For the text-containing cell, return its midpoint in [X, Y] coordinate format. 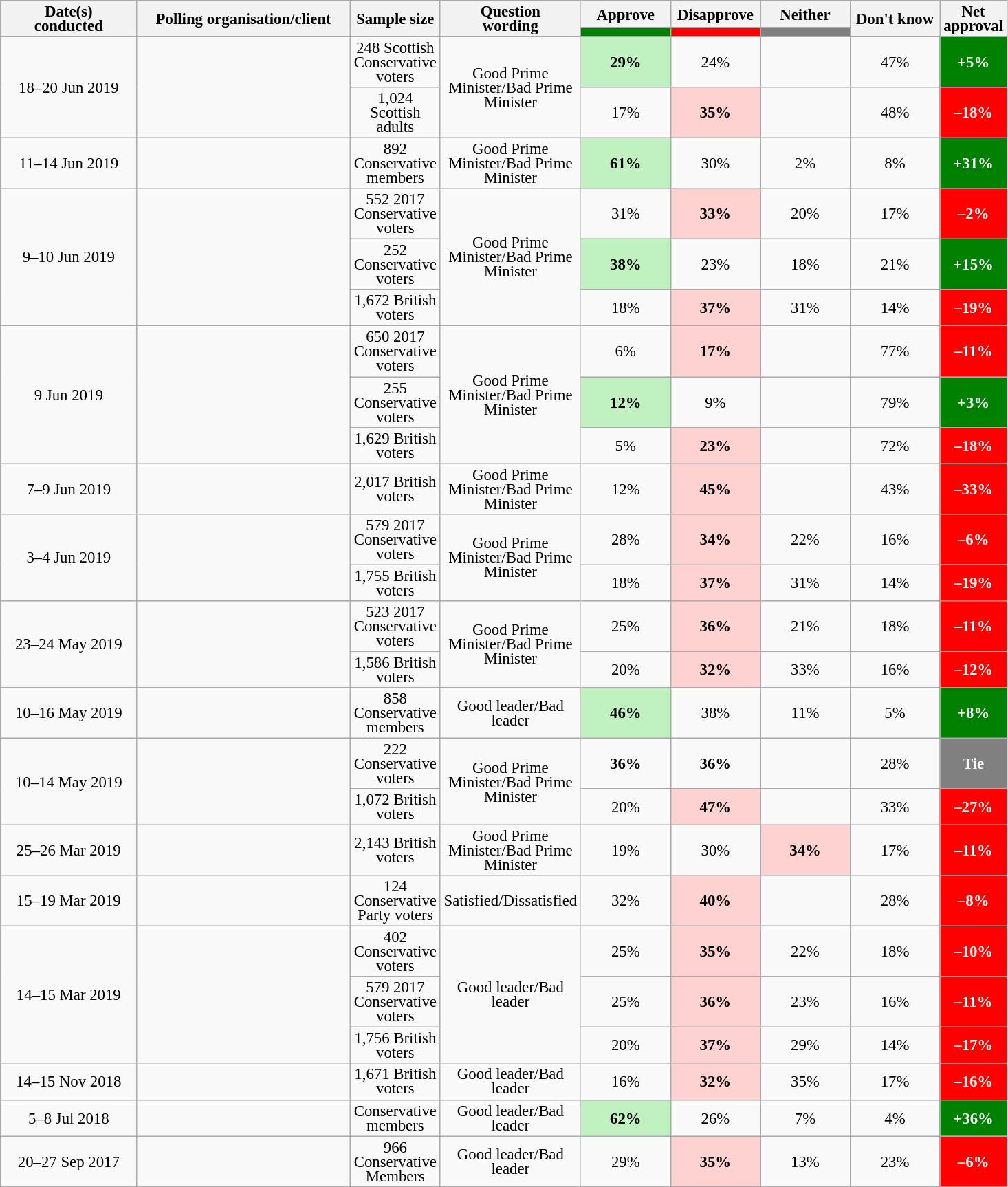
4% [895, 1118]
124 Conservative Party voters [395, 901]
Tie [974, 763]
18–20 Jun 2019 [69, 88]
+5% [974, 63]
11–14 Jun 2019 [69, 164]
–16% [974, 1082]
7–9 Jun 2019 [69, 489]
3–4 Jun 2019 [69, 557]
–33% [974, 489]
255 Conservative voters [395, 402]
72% [895, 446]
5–8 Jul 2018 [69, 1118]
26% [715, 1118]
6% [626, 351]
10–14 May 2019 [69, 781]
650 2017 Conservative voters [395, 351]
14–15 Mar 2019 [69, 995]
1,586 British voters [395, 670]
9 Jun 2019 [69, 395]
+8% [974, 713]
222 Conservative voters [395, 763]
966 Conservative Members [395, 1162]
7% [806, 1118]
9% [715, 402]
2% [806, 164]
10–16 May 2019 [69, 713]
+3% [974, 402]
Approve [626, 14]
Neither [806, 14]
1,072 British voters [395, 807]
–27% [974, 807]
Don't know [895, 19]
–8% [974, 901]
Disapprove [715, 14]
20–27 Sep 2017 [69, 1162]
+15% [974, 265]
Sample size [395, 19]
45% [715, 489]
1,756 British voters [395, 1045]
Net approval [974, 19]
–10% [974, 952]
40% [715, 901]
46% [626, 713]
62% [626, 1118]
Questionwording [510, 19]
14–15 Nov 2018 [69, 1082]
+31% [974, 164]
77% [895, 351]
1,629 British voters [395, 446]
1,024 Scottish adults [395, 113]
11% [806, 713]
Date(s)conducted [69, 19]
Conservative members [395, 1118]
523 2017 Conservative voters [395, 627]
1,755 British voters [395, 583]
+36% [974, 1118]
13% [806, 1162]
79% [895, 402]
402 Conservative voters [395, 952]
858 Conservative members [395, 713]
23–24 May 2019 [69, 644]
25–26 Mar 2019 [69, 851]
1,671 British voters [395, 1082]
1,672 British voters [395, 308]
24% [715, 63]
Polling organisation/client [243, 19]
43% [895, 489]
48% [895, 113]
252 Conservative voters [395, 265]
8% [895, 164]
2,143 British voters [395, 851]
Satisfied/Dissatisfied [510, 901]
552 2017 Conservative voters [395, 214]
61% [626, 164]
–12% [974, 670]
15–19 Mar 2019 [69, 901]
–17% [974, 1045]
248 Scottish Conservative voters [395, 63]
19% [626, 851]
892 Conservative members [395, 164]
9–10 Jun 2019 [69, 257]
2,017 British voters [395, 489]
–2% [974, 214]
